For the text-containing cell, return its midpoint in [X, Y] coordinate format. 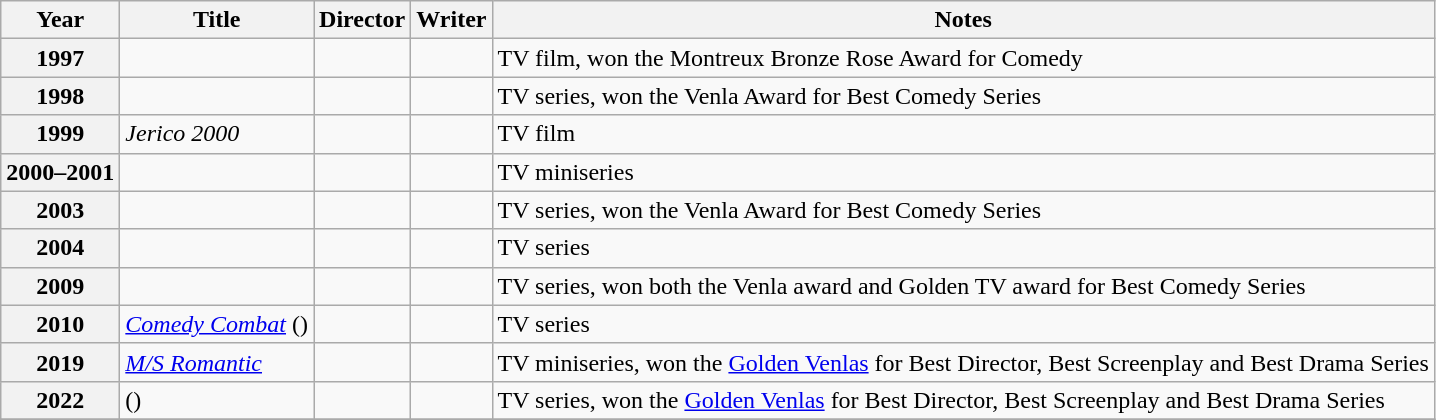
2010 [60, 324]
TV miniseries, won the Golden Venlas for Best Director, Best Screenplay and Best Drama Series [963, 362]
TV series, won both the Venla award and Golden TV award for Best Comedy Series [963, 286]
2019 [60, 362]
1997 [60, 58]
2000–2001 [60, 172]
() [217, 400]
Notes [963, 20]
1999 [60, 134]
Writer [452, 20]
TV film, won the Montreux Bronze Rose Award for Comedy [963, 58]
Jerico 2000 [217, 134]
Director [362, 20]
TV miniseries [963, 172]
2004 [60, 248]
2003 [60, 210]
M/S Romantic [217, 362]
2022 [60, 400]
TV series, won the Golden Venlas for Best Director, Best Screenplay and Best Drama Series [963, 400]
Comedy Combat () [217, 324]
TV film [963, 134]
2009 [60, 286]
Title [217, 20]
Year [60, 20]
1998 [60, 96]
